Locate the cell with the specified text and output its (x, y) center coordinate. 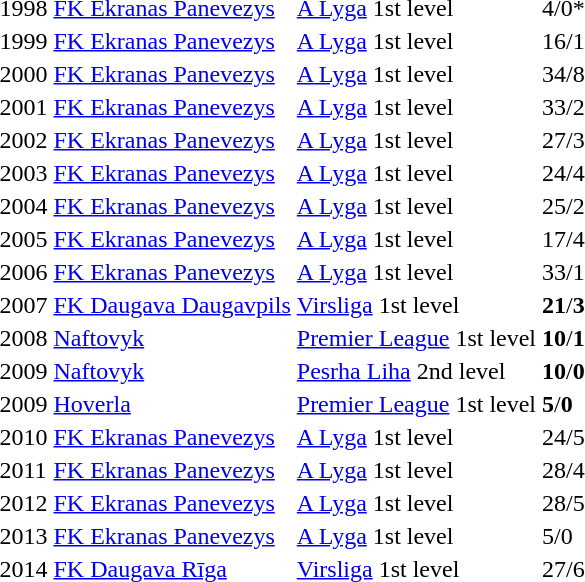
Pesrha Liha 2nd level (416, 371)
FK Daugava Daugavpils (172, 305)
Virsliga 1st level (416, 305)
Hoverla (172, 404)
